Find where the given text appears and provide that cell's center as (X, Y) coordinate. 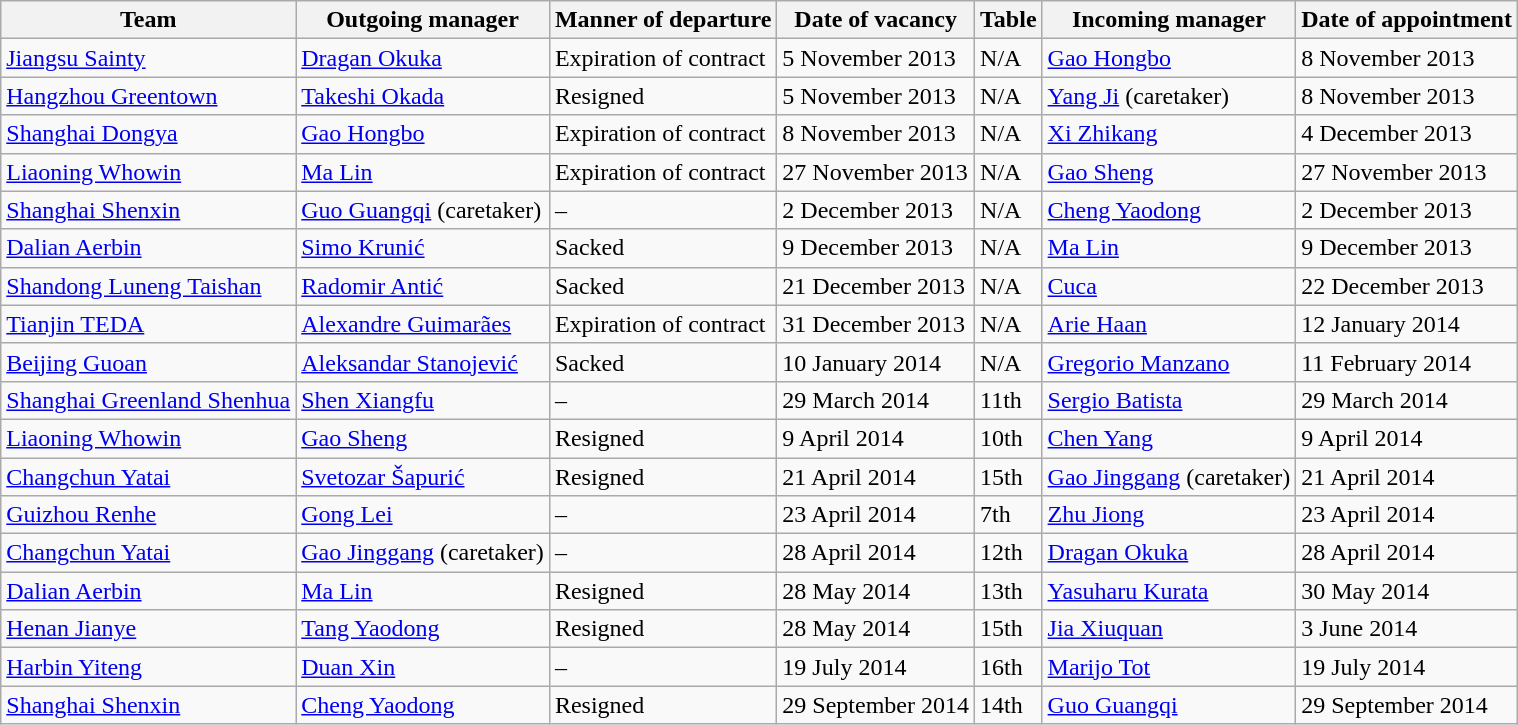
12th (1009, 553)
Manner of departure (662, 20)
7th (1009, 515)
Date of vacancy (876, 20)
Shen Xiangfu (423, 400)
4 December 2013 (1407, 134)
Gong Lei (423, 515)
Guo Guangqi (1169, 705)
Shandong Luneng Taishan (148, 286)
Jiangsu Sainty (148, 58)
Shanghai Greenland Shenhua (148, 400)
Marijo Tot (1169, 667)
Henan Jianye (148, 629)
Gregorio Manzano (1169, 362)
Yang Ji (caretaker) (1169, 96)
Tang Yaodong (423, 629)
Team (148, 20)
Cuca (1169, 286)
Takeshi Okada (423, 96)
Alexandre Guimarães (423, 324)
14th (1009, 705)
Simo Krunić (423, 248)
13th (1009, 591)
Jia Xiuquan (1169, 629)
Sergio Batista (1169, 400)
21 December 2013 (876, 286)
Outgoing manager (423, 20)
Arie Haan (1169, 324)
Chen Yang (1169, 438)
11th (1009, 400)
Incoming manager (1169, 20)
Duan Xin (423, 667)
12 January 2014 (1407, 324)
Beijing Guoan (148, 362)
30 May 2014 (1407, 591)
10 January 2014 (876, 362)
16th (1009, 667)
Table (1009, 20)
Yasuharu Kurata (1169, 591)
3 June 2014 (1407, 629)
Harbin Yiteng (148, 667)
Hangzhou Greentown (148, 96)
31 December 2013 (876, 324)
11 February 2014 (1407, 362)
Shanghai Dongya (148, 134)
Guizhou Renhe (148, 515)
Xi Zhikang (1169, 134)
Zhu Jiong (1169, 515)
Date of appointment (1407, 20)
10th (1009, 438)
Radomir Antić (423, 286)
Aleksandar Stanojević (423, 362)
22 December 2013 (1407, 286)
Svetozar Šapurić (423, 477)
Tianjin TEDA (148, 324)
Guo Guangqi (caretaker) (423, 210)
